Find where the given text appears and provide that cell's center as (X, Y) coordinate. 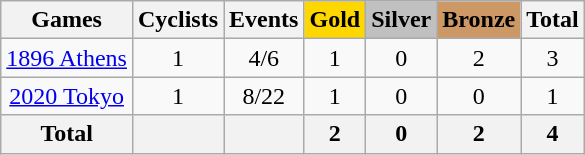
2020 Tokyo (67, 96)
Gold (335, 20)
1896 Athens (67, 58)
4/6 (264, 58)
Games (67, 20)
Silver (402, 20)
8/22 (264, 96)
Bronze (479, 20)
4 (553, 134)
Cyclists (178, 20)
Events (264, 20)
3 (553, 58)
